Capture the cell that displays the provided text and extract its [X, Y] central coordinate. 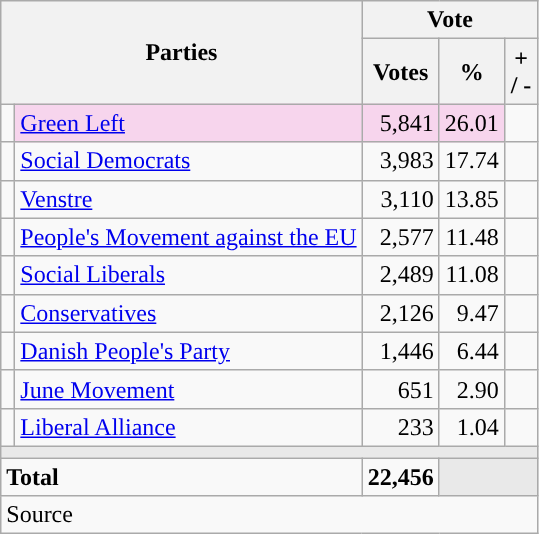
Social Democrats [188, 161]
26.01 [472, 123]
11.08 [472, 275]
Liberal Alliance [188, 427]
2,126 [400, 313]
651 [400, 389]
11.48 [472, 237]
3,110 [400, 199]
Conservatives [188, 313]
+ / - [521, 72]
Source [270, 515]
17.74 [472, 161]
2,489 [400, 275]
5,841 [400, 123]
13.85 [472, 199]
22,456 [400, 477]
3,983 [400, 161]
9.47 [472, 313]
% [472, 72]
Social Liberals [188, 275]
Parties [182, 52]
2,577 [400, 237]
1,446 [400, 351]
1.04 [472, 427]
Total [182, 477]
Votes [400, 72]
Danish People's Party [188, 351]
People's Movement against the EU [188, 237]
Green Left [188, 123]
June Movement [188, 389]
Vote [450, 20]
233 [400, 427]
2.90 [472, 389]
6.44 [472, 351]
Venstre [188, 199]
